For the text-containing cell, return its midpoint in [X, Y] coordinate format. 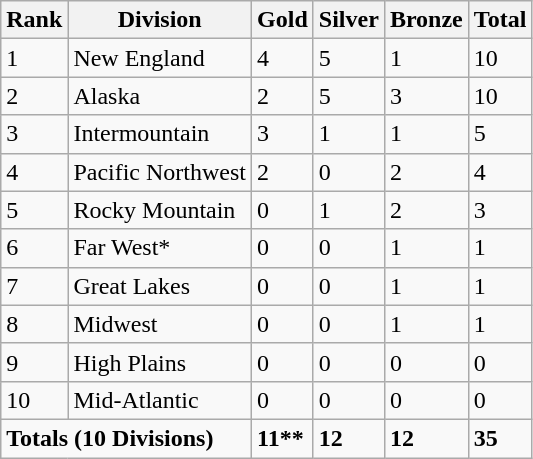
35 [500, 438]
Alaska [160, 96]
Division [160, 20]
Silver [348, 20]
Midwest [160, 324]
6 [34, 248]
9 [34, 362]
Far West* [160, 248]
Total [500, 20]
Gold [283, 20]
8 [34, 324]
Rocky Mountain [160, 210]
Bronze [426, 20]
Totals (10 Divisions) [126, 438]
Intermountain [160, 134]
High Plains [160, 362]
Mid-Atlantic [160, 400]
7 [34, 286]
Rank [34, 20]
Pacific Northwest [160, 172]
Great Lakes [160, 286]
New England [160, 58]
11** [283, 438]
